Find where the given text appears and provide that cell's center as [x, y] coordinate. 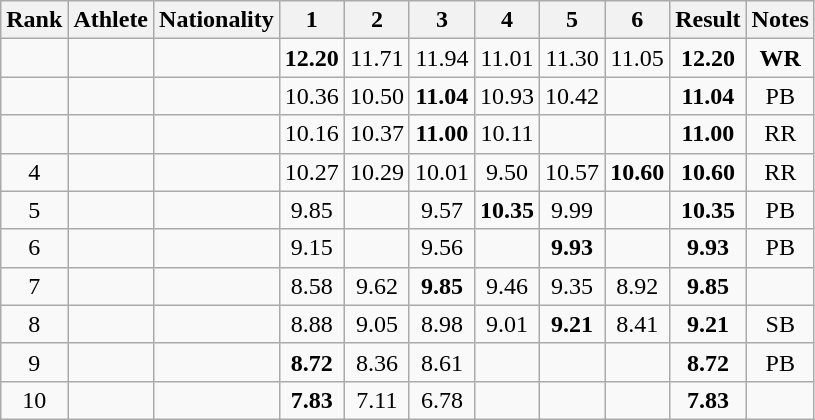
10.16 [312, 134]
11.01 [506, 58]
9.50 [506, 172]
7 [34, 286]
9 [34, 362]
6.78 [442, 400]
10.01 [442, 172]
9.56 [442, 248]
10 [34, 400]
Athlete [111, 20]
9.35 [572, 286]
10.11 [506, 134]
11.05 [638, 58]
10.57 [572, 172]
8.36 [376, 362]
2 [376, 20]
11.71 [376, 58]
9.15 [312, 248]
1 [312, 20]
11.94 [442, 58]
8.88 [312, 324]
9.57 [442, 210]
9.62 [376, 286]
7.11 [376, 400]
9.01 [506, 324]
8.92 [638, 286]
10.36 [312, 96]
8.41 [638, 324]
9.99 [572, 210]
10.27 [312, 172]
10.29 [376, 172]
10.37 [376, 134]
8.98 [442, 324]
SB [780, 324]
Notes [780, 20]
10.50 [376, 96]
10.93 [506, 96]
9.05 [376, 324]
11.30 [572, 58]
Rank [34, 20]
Result [708, 20]
WR [780, 58]
10.42 [572, 96]
8 [34, 324]
Nationality [217, 20]
3 [442, 20]
9.46 [506, 286]
8.58 [312, 286]
8.61 [442, 362]
